For the text-containing cell, return its midpoint in [X, Y] coordinate format. 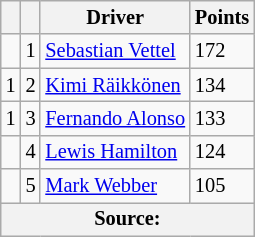
Driver [115, 17]
124 [222, 152]
Kimi Räikkönen [115, 85]
Sebastian Vettel [115, 51]
Points [222, 17]
Mark Webber [115, 186]
5 [31, 186]
2 [31, 85]
Fernando Alonso [115, 118]
172 [222, 51]
133 [222, 118]
105 [222, 186]
3 [31, 118]
Source: [128, 219]
Lewis Hamilton [115, 152]
134 [222, 85]
4 [31, 152]
